Identify which cell holds the provided text, then report its (x, y) central coordinate. 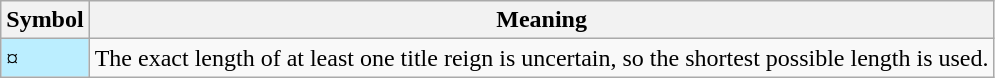
¤ (45, 58)
The exact length of at least one title reign is uncertain, so the shortest possible length is used. (542, 58)
Symbol (45, 20)
Meaning (542, 20)
